Pinpoint the cell where the given text exists, returning its [x, y] midpoint coordinate. 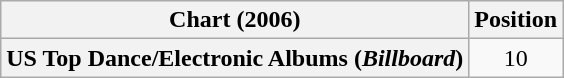
US Top Dance/Electronic Albums (Billboard) [235, 58]
10 [516, 58]
Position [516, 20]
Chart (2006) [235, 20]
